Determine the [x, y] coordinate at the center of the cell enclosing the given text.  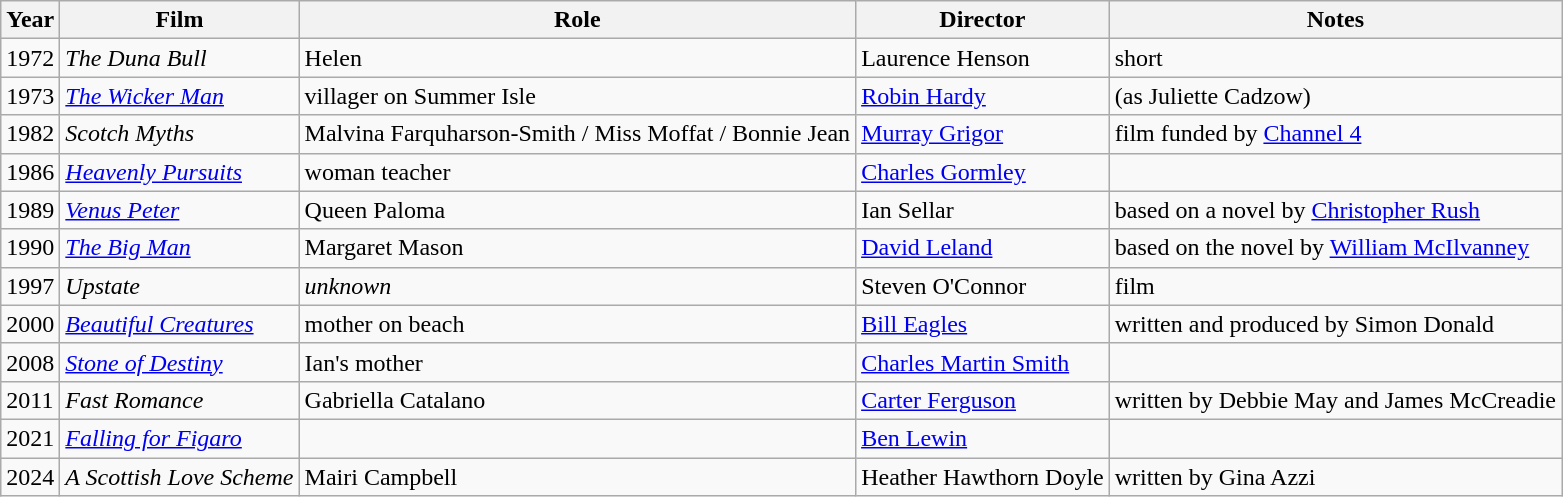
Scotch Myths [180, 134]
Bill Eagles [983, 324]
Ben Lewin [983, 438]
Charles Martin Smith [983, 362]
Gabriella Catalano [578, 400]
1989 [30, 210]
Murray Grigor [983, 134]
2021 [30, 438]
1997 [30, 286]
Upstate [180, 286]
Queen Paloma [578, 210]
Malvina Farquharson-Smith / Miss Moffat / Bonnie Jean [578, 134]
based on the novel by William McIlvanney [1335, 248]
1986 [30, 172]
1972 [30, 58]
woman teacher [578, 172]
Heavenly Pursuits [180, 172]
Director [983, 20]
Margaret Mason [578, 248]
1990 [30, 248]
The Big Man [180, 248]
written by Gina Azzi [1335, 477]
David Leland [983, 248]
The Duna Bull [180, 58]
Ian's mother [578, 362]
2008 [30, 362]
1973 [30, 96]
Film [180, 20]
film [1335, 286]
Robin Hardy [983, 96]
short [1335, 58]
Fast Romance [180, 400]
Steven O'Connor [983, 286]
Stone of Destiny [180, 362]
Year [30, 20]
Mairi Campbell [578, 477]
Falling for Figaro [180, 438]
written by Debbie May and James McCreadie [1335, 400]
The Wicker Man [180, 96]
based on a novel by Christopher Rush [1335, 210]
1982 [30, 134]
Beautiful Creatures [180, 324]
Laurence Henson [983, 58]
(as Juliette Cadzow) [1335, 96]
villager on Summer Isle [578, 96]
Charles Gormley [983, 172]
2011 [30, 400]
2024 [30, 477]
film funded by Channel 4 [1335, 134]
Helen [578, 58]
2000 [30, 324]
Role [578, 20]
Venus Peter [180, 210]
A Scottish Love Scheme [180, 477]
Heather Hawthorn Doyle [983, 477]
written and produced by Simon Donald [1335, 324]
Ian Sellar [983, 210]
Notes [1335, 20]
mother on beach [578, 324]
unknown [578, 286]
Carter Ferguson [983, 400]
